Extract the (X, Y) coordinate from the center of the cell holding the provided text.  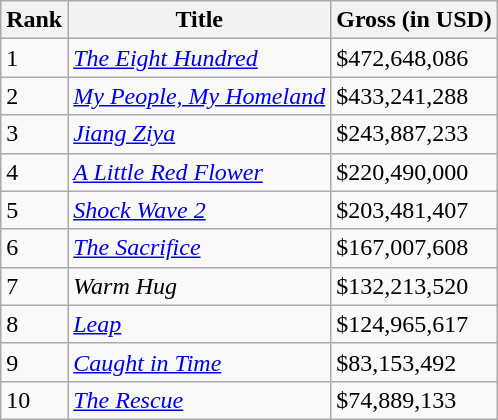
7 (34, 286)
10 (34, 400)
My People, My Homeland (200, 96)
3 (34, 134)
6 (34, 248)
$472,648,086 (414, 58)
Warm Hug (200, 286)
1 (34, 58)
Leap (200, 324)
The Rescue (200, 400)
Jiang Ziya (200, 134)
Rank (34, 20)
A Little Red Flower (200, 172)
$243,887,233 (414, 134)
Gross (in USD) (414, 20)
$220,490,000 (414, 172)
Shock Wave 2 (200, 210)
5 (34, 210)
$203,481,407 (414, 210)
$83,153,492 (414, 362)
$433,241,288 (414, 96)
8 (34, 324)
2 (34, 96)
$124,965,617 (414, 324)
Title (200, 20)
9 (34, 362)
$167,007,608 (414, 248)
4 (34, 172)
$74,889,133 (414, 400)
The Eight Hundred (200, 58)
The Sacrifice (200, 248)
$132,213,520 (414, 286)
Caught in Time (200, 362)
